Determine the (x, y) coordinate at the center of the cell enclosing the given text.  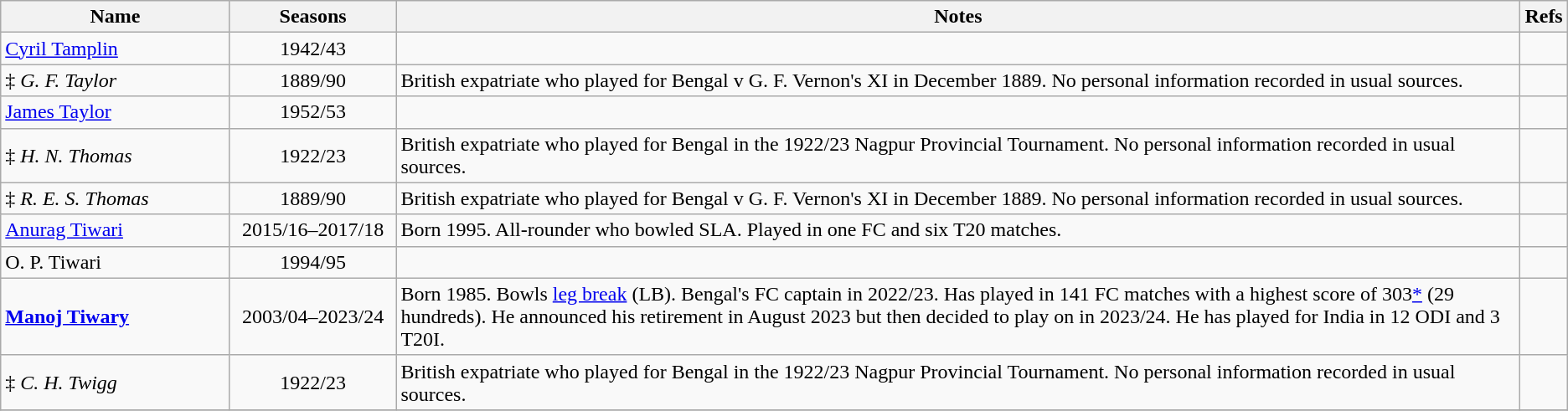
‡ H. N. Thomas (116, 156)
O. P. Tiwari (116, 262)
Born 1995. All-rounder who bowled SLA. Played in one FC and six T20 matches. (958, 230)
Seasons (313, 17)
James Taylor (116, 112)
1942/43 (313, 49)
Anurag Tiwari (116, 230)
Refs (1544, 17)
‡ R. E. S. Thomas (116, 198)
2003/04–2023/24 (313, 316)
2015/16–2017/18 (313, 230)
‡ G. F. Taylor (116, 80)
Name (116, 17)
Cyril Tamplin (116, 49)
‡ C. H. Twigg (116, 382)
Notes (958, 17)
Manoj Tiwary (116, 316)
1952/53 (313, 112)
1994/95 (313, 262)
